Output the [x, y] coordinate of the center of the cell containing the given text.  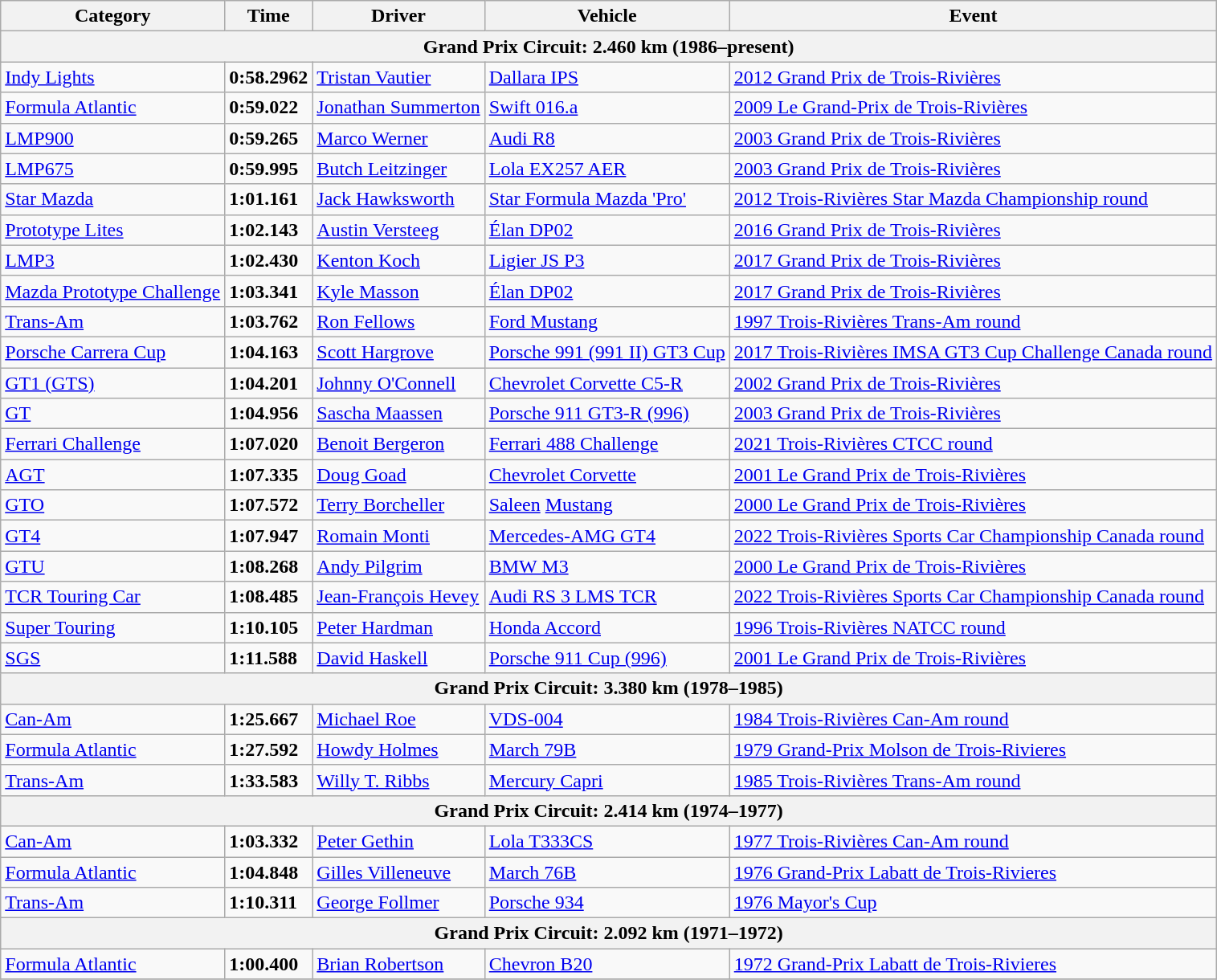
LMP3 [112, 260]
Star Mazda [112, 199]
1985 Trois-Rivières Trans-Am round [973, 780]
Grand Prix Circuit: 2.460 km (1986–present) [609, 47]
Ligier JS P3 [607, 260]
Willy T. Ribbs [398, 780]
LMP675 [112, 169]
Category [112, 16]
Grand Prix Circuit: 2.092 km (1971–1972) [609, 933]
1:07.572 [268, 505]
Mercury Capri [607, 780]
1:03.762 [268, 321]
Ron Fellows [398, 321]
David Haskell [398, 658]
1:04.848 [268, 872]
Howdy Holmes [398, 749]
Ferrari Challenge [112, 444]
1:02.430 [268, 260]
LMP900 [112, 138]
Audi RS 3 LMS TCR [607, 597]
Prototype Lites [112, 230]
TCR Touring Car [112, 597]
1:04.201 [268, 383]
Ferrari 488 Challenge [607, 444]
GT [112, 414]
Vehicle [607, 16]
Swift 016.a [607, 108]
Event [973, 16]
1976 Mayor's Cup [973, 903]
1:08.485 [268, 597]
VDS-004 [607, 719]
1976 Grand-Prix Labatt de Trois-Rivieres [973, 872]
Porsche 991 (991 II) GT3 Cup [607, 352]
Michael Roe [398, 719]
1972 Grand-Prix Labatt de Trois-Rivieres [973, 964]
Honda Accord [607, 627]
1996 Trois-Rivières NATCC round [973, 627]
Terry Borcheller [398, 505]
Scott Hargrove [398, 352]
1:33.583 [268, 780]
1:07.947 [268, 536]
BMW M3 [607, 566]
George Follmer [398, 903]
Chevrolet Corvette C5-R [607, 383]
March 76B [607, 872]
Saleen Mustang [607, 505]
Porsche 911 GT3-R (996) [607, 414]
Indy Lights [112, 77]
Peter Hardman [398, 627]
Ford Mustang [607, 321]
Lola EX257 AER [607, 169]
Porsche 911 Cup (996) [607, 658]
1:27.592 [268, 749]
1984 Trois-Rivières Can-Am round [973, 719]
1:03.332 [268, 841]
Johnny O'Connell [398, 383]
Austin Versteeg [398, 230]
2017 Trois-Rivières IMSA GT3 Cup Challenge Canada round [973, 352]
Chevron B20 [607, 964]
2002 Grand Prix de Trois-Rivières [973, 383]
GTO [112, 505]
2012 Trois-Rivières Star Mazda Championship round [973, 199]
Super Touring [112, 627]
0:59.265 [268, 138]
1977 Trois-Rivières Can-Am round [973, 841]
1:01.161 [268, 199]
0:58.2962 [268, 77]
Chevrolet Corvette [607, 475]
1:00.400 [268, 964]
March 79B [607, 749]
1:11.588 [268, 658]
1:02.143 [268, 230]
1:08.268 [268, 566]
1:04.163 [268, 352]
Jonathan Summerton [398, 108]
Gilles Villeneuve [398, 872]
Benoit Bergeron [398, 444]
Kyle Masson [398, 291]
Jean-François Hevey [398, 597]
Porsche Carrera Cup [112, 352]
AGT [112, 475]
1:04.956 [268, 414]
Butch Leitzinger [398, 169]
Grand Prix Circuit: 3.380 km (1978–1985) [609, 688]
Porsche 934 [607, 903]
1:03.341 [268, 291]
1997 Trois-Rivières Trans-Am round [973, 321]
Grand Prix Circuit: 2.414 km (1974–1977) [609, 811]
Mazda Prototype Challenge [112, 291]
0:59.995 [268, 169]
Sascha Maassen [398, 414]
Driver [398, 16]
1:25.667 [268, 719]
2016 Grand Prix de Trois-Rivières [973, 230]
GT1 (GTS) [112, 383]
2021 Trois-Rivières CTCC round [973, 444]
Tristan Vautier [398, 77]
Andy Pilgrim [398, 566]
2012 Grand Prix de Trois-Rivières [973, 77]
Jack Hawksworth [398, 199]
Mercedes-AMG GT4 [607, 536]
1979 Grand-Prix Molson de Trois-Rivieres [973, 749]
2009 Le Grand-Prix de Trois-Rivières [973, 108]
1:07.335 [268, 475]
Doug Goad [398, 475]
1:10.311 [268, 903]
Lola T333CS [607, 841]
Dallara IPS [607, 77]
Romain Monti [398, 536]
Time [268, 16]
Kenton Koch [398, 260]
1:10.105 [268, 627]
Brian Robertson [398, 964]
GTU [112, 566]
Star Formula Mazda 'Pro' [607, 199]
SGS [112, 658]
Peter Gethin [398, 841]
1:07.020 [268, 444]
Audi R8 [607, 138]
Marco Werner [398, 138]
GT4 [112, 536]
0:59.022 [268, 108]
